Output the (X, Y) coordinate of the center of the cell containing the given text.  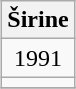
1991 (38, 58)
Širine (38, 20)
